Identify which cell holds the provided text, then report its [X, Y] central coordinate. 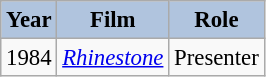
Rhinestone [113, 58]
1984 [29, 58]
Film [113, 20]
Role [216, 20]
Year [29, 20]
Presenter [216, 58]
